Find where the given text appears and provide that cell's center as [x, y] coordinate. 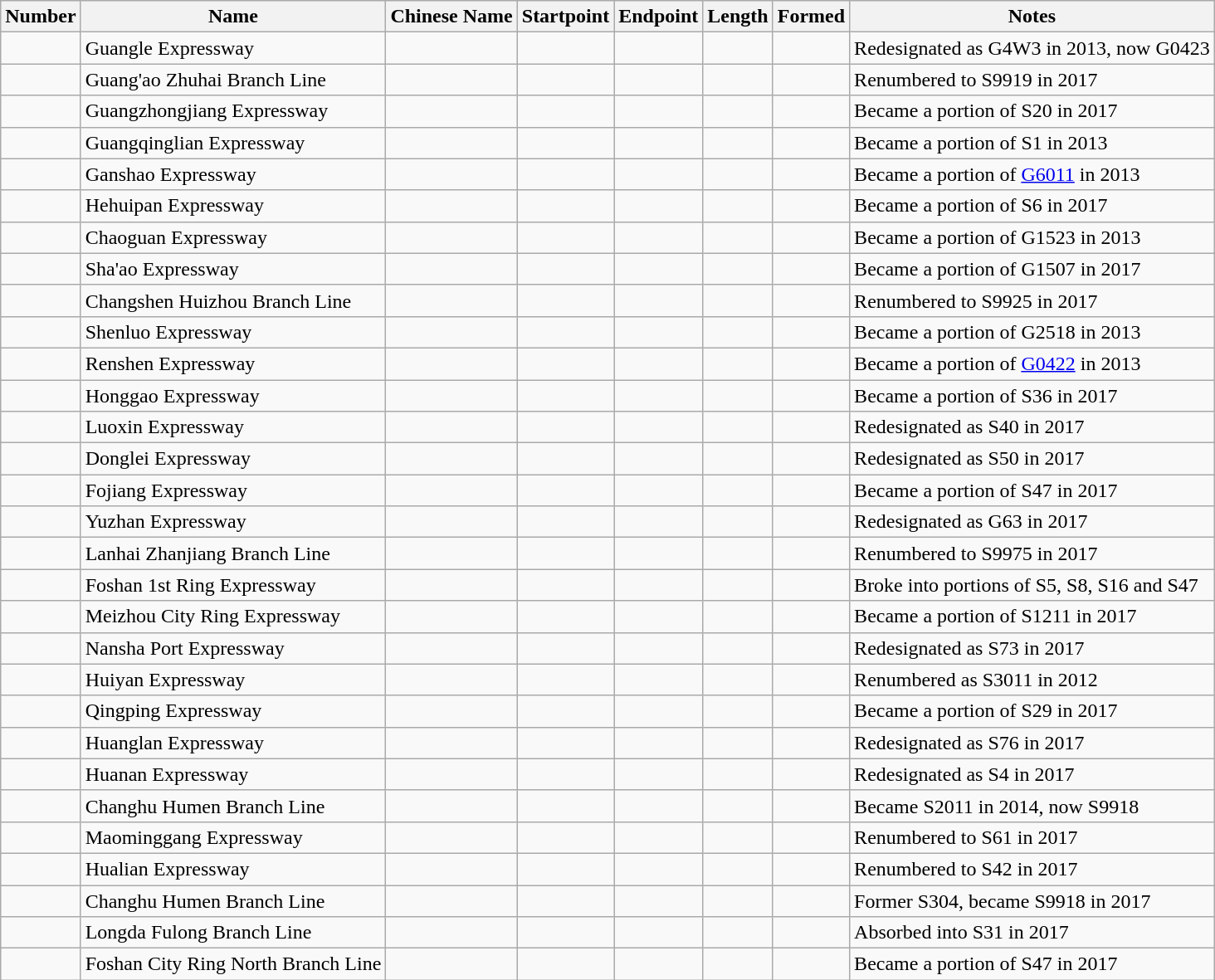
Chaoguan Expressway [233, 237]
Renumbered to S9975 in 2017 [1032, 553]
Lanhai Zhanjiang Branch Line [233, 553]
Yuzhan Expressway [233, 522]
Became a portion of S36 in 2017 [1032, 396]
Renumbered to S9925 in 2017 [1032, 300]
Became a portion of G1523 in 2013 [1032, 237]
Number [41, 17]
Redesignated as G63 in 2017 [1032, 522]
Sha'ao Expressway [233, 269]
Redesignated as S40 in 2017 [1032, 427]
Honggao Expressway [233, 396]
Length [738, 17]
Endpoint [659, 17]
Became a portion of G6011 in 2013 [1032, 174]
Huiyan Expressway [233, 680]
Fojiang Expressway [233, 490]
Became a portion of G0422 in 2013 [1032, 363]
Guang'ao Zhuhai Branch Line [233, 80]
Maominggang Expressway [233, 837]
Notes [1032, 17]
Became a portion of S1211 in 2017 [1032, 617]
Foshan City Ring North Branch Line [233, 964]
Foshan 1st Ring Expressway [233, 585]
Huanan Expressway [233, 774]
Absorbed into S31 in 2017 [1032, 933]
Became a portion of S6 in 2017 [1032, 206]
Redesignated as G4W3 in 2013, now G0423 [1032, 48]
Shenluo Expressway [233, 332]
Donglei Expressway [233, 459]
Ganshao Expressway [233, 174]
Redesignated as S76 in 2017 [1032, 743]
Nansha Port Expressway [233, 648]
Became a portion of G2518 in 2013 [1032, 332]
Name [233, 17]
Redesignated as S4 in 2017 [1032, 774]
Changshen Huizhou Branch Line [233, 300]
Redesignated as S50 in 2017 [1032, 459]
Hualian Expressway [233, 869]
Startpoint [565, 17]
Broke into portions of S5, S8, S16 and S47 [1032, 585]
Luoxin Expressway [233, 427]
Became a portion of S29 in 2017 [1032, 711]
Meizhou City Ring Expressway [233, 617]
Renumbered as S3011 in 2012 [1032, 680]
Qingping Expressway [233, 711]
Renshen Expressway [233, 363]
Became a portion of G1507 in 2017 [1032, 269]
Renumbered to S61 in 2017 [1032, 837]
Became a portion of S20 in 2017 [1032, 111]
Became a portion of S1 in 2013 [1032, 143]
Guangqinglian Expressway [233, 143]
Guangzhongjiang Expressway [233, 111]
Chinese Name [451, 17]
Huanglan Expressway [233, 743]
Redesignated as S73 in 2017 [1032, 648]
Longda Fulong Branch Line [233, 933]
Became S2011 in 2014, now S9918 [1032, 806]
Former S304, became S9918 in 2017 [1032, 900]
Renumbered to S9919 in 2017 [1032, 80]
Formed [811, 17]
Guangle Expressway [233, 48]
Renumbered to S42 in 2017 [1032, 869]
Hehuipan Expressway [233, 206]
